Pinpoint the cell where the given text exists, returning its [X, Y] midpoint coordinate. 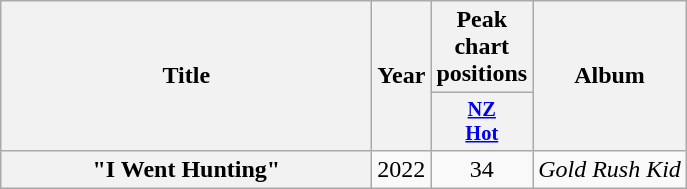
Peak chart positions [482, 47]
"I Went Hunting" [186, 169]
34 [482, 169]
Title [186, 76]
Gold Rush Kid [610, 169]
Year [402, 76]
2022 [402, 169]
Album [610, 76]
NZHot [482, 122]
